Identify which cell holds the provided text, then report its (X, Y) central coordinate. 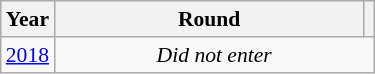
Year (28, 19)
Round (209, 19)
2018 (28, 55)
Did not enter (214, 55)
